Return the (X, Y) coordinate for the center point of the cell that contains the specified text.  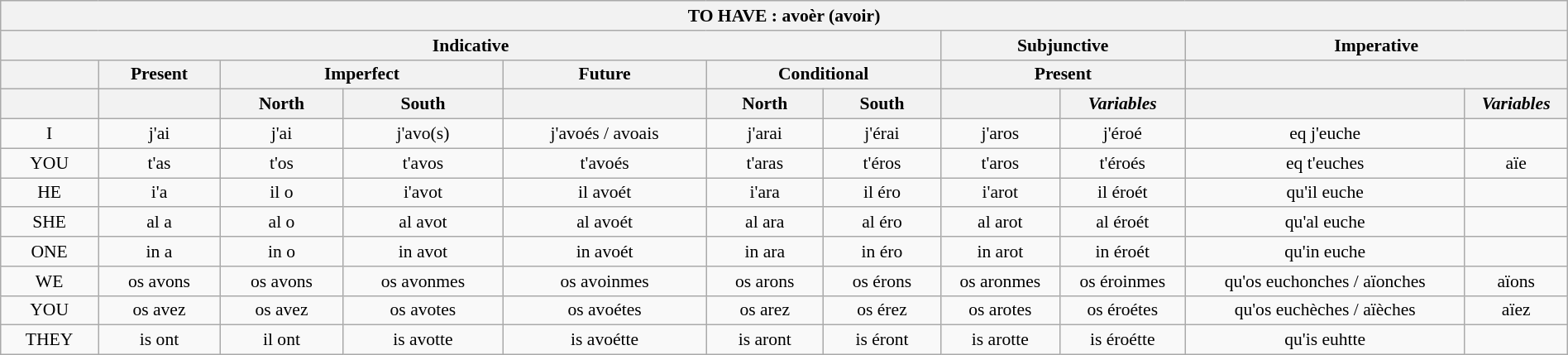
in ara (765, 252)
os avoinmes (604, 281)
j'avo(s) (423, 134)
is aront (765, 340)
i'arot (1000, 193)
SHE (50, 223)
in o (281, 252)
os aronmes (1000, 281)
al avot (423, 223)
t'éros (882, 163)
is éront (882, 340)
qu'is euhtte (1325, 340)
in a (159, 252)
in arot (1000, 252)
j'avoés / avoais (604, 134)
il avoét (604, 193)
ONE (50, 252)
i'a (159, 193)
al a (159, 223)
Imperfect (361, 74)
t'éroés (1122, 163)
os arons (765, 281)
in avot (423, 252)
il o (281, 193)
os arez (765, 310)
j'aros (1000, 134)
al avoét (604, 223)
is éroétte (1122, 340)
il éroét (1122, 193)
Imperative (1376, 46)
qu'os euchèches / aïèches (1325, 310)
eq t'euches (1325, 163)
al éro (882, 223)
os avoétes (604, 310)
os avonmes (423, 281)
is avoétte (604, 340)
os érez (882, 310)
THEY (50, 340)
j'éroé (1122, 134)
in avoét (604, 252)
TO HAVE : avoèr (avoir) (784, 16)
os éroétes (1122, 310)
os éroinmes (1122, 281)
al o (281, 223)
al arot (1000, 223)
t'aras (765, 163)
qu'il euche (1325, 193)
aïe (1516, 163)
in éro (882, 252)
t'os (281, 163)
al ara (765, 223)
is ont (159, 340)
I (50, 134)
t'as (159, 163)
t'avoés (604, 163)
j'arai (765, 134)
t'avos (423, 163)
Future (604, 74)
is arotte (1000, 340)
il ont (281, 340)
aïons (1516, 281)
HE (50, 193)
os arotes (1000, 310)
eq j'euche (1325, 134)
i'ara (765, 193)
t'aros (1000, 163)
Conditional (824, 74)
os érons (882, 281)
Indicative (471, 46)
Subjunctive (1063, 46)
qu'in euche (1325, 252)
is avotte (423, 340)
il éro (882, 193)
qu'os euchonches / aïonches (1325, 281)
j'érai (882, 134)
qu'al euche (1325, 223)
in éroét (1122, 252)
aïez (1516, 310)
al éroét (1122, 223)
WE (50, 281)
i'avot (423, 193)
os avotes (423, 310)
